Return [x, y] of the center of cell containing provided text 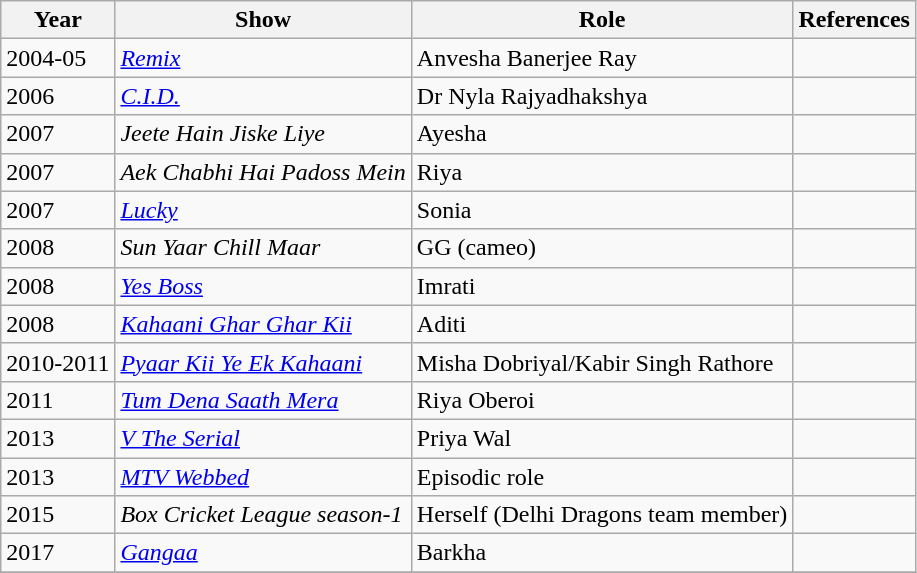
Tum Dena Saath Mera [263, 400]
Show [263, 20]
Aek Chabhi Hai Padoss Mein [263, 172]
Remix [263, 58]
Anvesha Banerjee Ray [602, 58]
2006 [58, 96]
Kahaani Ghar Ghar Kii [263, 324]
Sun Yaar Chill Maar [263, 248]
2015 [58, 515]
Aditi [602, 324]
Sonia [602, 210]
Year [58, 20]
C.I.D. [263, 96]
References [854, 20]
2010-2011 [58, 362]
Misha Dobriyal/Kabir Singh Rathore [602, 362]
Pyaar Kii Ye Ek Kahaani [263, 362]
Priya Wal [602, 438]
Yes Boss [263, 286]
Role [602, 20]
Riya [602, 172]
MTV Webbed [263, 477]
GG (cameo) [602, 248]
Gangaa [263, 553]
Ayesha [602, 134]
Imrati [602, 286]
Riya Oberoi [602, 400]
Jeete Hain Jiske Liye [263, 134]
2004-05 [58, 58]
2017 [58, 553]
V The Serial [263, 438]
Dr Nyla Rajyadhakshya [602, 96]
Herself (Delhi Dragons team member) [602, 515]
Barkha [602, 553]
Episodic role [602, 477]
2011 [58, 400]
Box Cricket League season-1 [263, 515]
Lucky [263, 210]
